Return the [x, y] coordinate for the center point of the cell that contains the specified text.  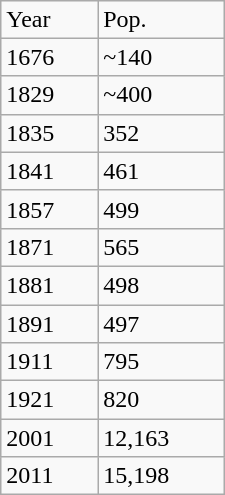
2011 [50, 476]
498 [162, 285]
795 [162, 362]
Year [50, 19]
820 [162, 400]
~400 [162, 95]
1829 [50, 95]
565 [162, 247]
15,198 [162, 476]
Pop. [162, 19]
1835 [50, 133]
461 [162, 171]
1891 [50, 323]
1871 [50, 247]
1921 [50, 400]
1911 [50, 362]
2001 [50, 438]
12,163 [162, 438]
1881 [50, 285]
499 [162, 209]
1841 [50, 171]
352 [162, 133]
497 [162, 323]
1857 [50, 209]
1676 [50, 57]
~140 [162, 57]
